Return [X, Y] of the center of cell containing provided text 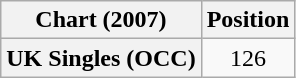
UK Singles (OCC) [101, 58]
Position [248, 20]
126 [248, 58]
Chart (2007) [101, 20]
